Extract the [X, Y] coordinate from the center of the cell holding the provided text.  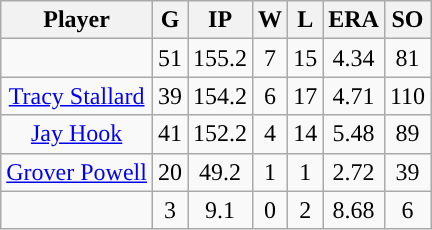
89 [407, 134]
81 [407, 58]
L [306, 20]
110 [407, 96]
20 [170, 172]
15 [306, 58]
4.34 [354, 58]
ERA [354, 20]
51 [170, 58]
152.2 [220, 134]
4 [270, 134]
2 [306, 210]
3 [170, 210]
0 [270, 210]
5.48 [354, 134]
4.71 [354, 96]
G [170, 20]
Jay Hook [77, 134]
W [270, 20]
14 [306, 134]
155.2 [220, 58]
7 [270, 58]
154.2 [220, 96]
Tracy Stallard [77, 96]
Grover Powell [77, 172]
SO [407, 20]
IP [220, 20]
49.2 [220, 172]
8.68 [354, 210]
2.72 [354, 172]
17 [306, 96]
9.1 [220, 210]
41 [170, 134]
Player [77, 20]
